Pinpoint the cell where the given text exists, returning its [X, Y] midpoint coordinate. 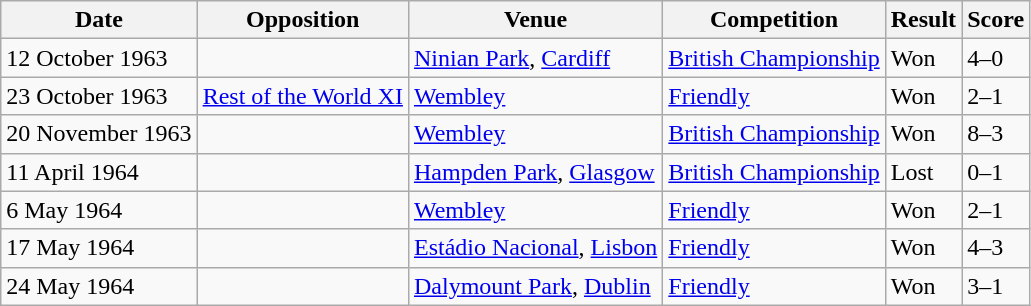
12 October 1963 [99, 58]
Opposition [302, 20]
4–0 [996, 58]
Venue [535, 20]
11 April 1964 [99, 172]
Competition [774, 20]
Score [996, 20]
Lost [923, 172]
24 May 1964 [99, 286]
6 May 1964 [99, 210]
20 November 1963 [99, 134]
Result [923, 20]
Hampden Park, Glasgow [535, 172]
8–3 [996, 134]
0–1 [996, 172]
Ninian Park, Cardiff [535, 58]
Estádio Nacional, Lisbon [535, 248]
17 May 1964 [99, 248]
Date [99, 20]
Dalymount Park, Dublin [535, 286]
3–1 [996, 286]
4–3 [996, 248]
23 October 1963 [99, 96]
Rest of the World XI [302, 96]
